Pinpoint the cell where the given text exists, returning its (X, Y) midpoint coordinate. 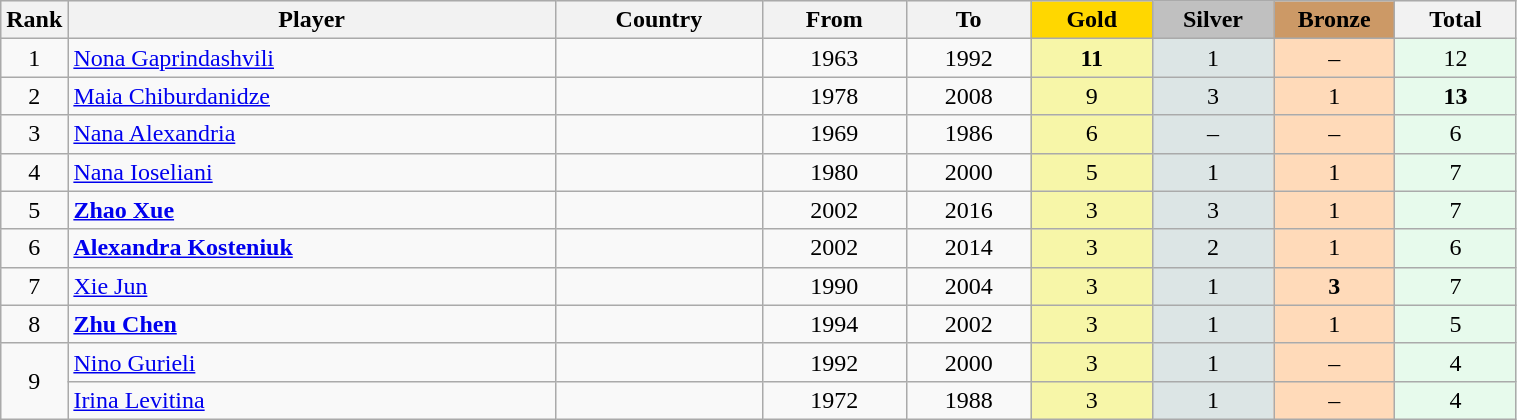
Nona Gaprindashvili (312, 58)
1978 (834, 96)
2008 (968, 96)
1963 (834, 58)
1972 (834, 400)
Zhao Xue (312, 210)
Irina Levitina (312, 400)
12 (1456, 58)
Xie Jun (312, 286)
Rank (34, 20)
Nino Gurieli (312, 362)
1969 (834, 134)
Zhu Chen (312, 324)
Silver (1212, 20)
Gold (1092, 20)
Bronze (1334, 20)
Nana Ioseliani (312, 172)
Player (312, 20)
1990 (834, 286)
Nana Alexandria (312, 134)
2016 (968, 210)
11 (1092, 58)
Maia Chiburdanidze (312, 96)
Total (1456, 20)
1988 (968, 400)
1980 (834, 172)
Country (660, 20)
From (834, 20)
2014 (968, 248)
2004 (968, 286)
1994 (834, 324)
To (968, 20)
13 (1456, 96)
8 (34, 324)
Alexandra Kosteniuk (312, 248)
1986 (968, 134)
